Output the (x, y) coordinate of the center of the cell containing the given text.  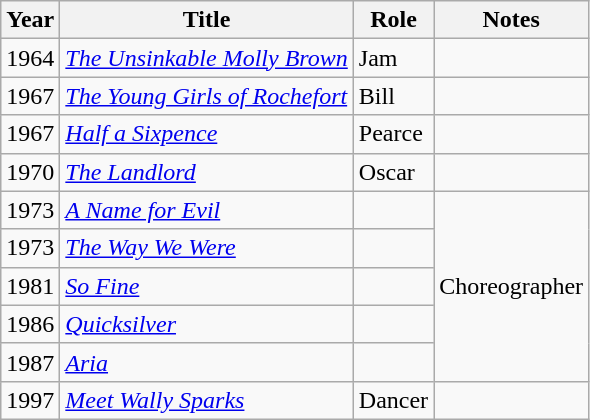
Notes (512, 20)
Bill (393, 96)
The Landlord (206, 172)
The Young Girls of Rochefort (206, 96)
1964 (30, 58)
1981 (30, 286)
Choreographer (512, 286)
1970 (30, 172)
Title (206, 20)
The Way We Were (206, 248)
Jam (393, 58)
Oscar (393, 172)
1997 (30, 400)
The Unsinkable Molly Brown (206, 58)
Dancer (393, 400)
Quicksilver (206, 324)
1986 (30, 324)
So Fine (206, 286)
1987 (30, 362)
A Name for Evil (206, 210)
Year (30, 20)
Meet Wally Sparks (206, 400)
Role (393, 20)
Aria (206, 362)
Pearce (393, 134)
Half a Sixpence (206, 134)
